Output the [x, y] coordinate of the center of the cell containing the given text.  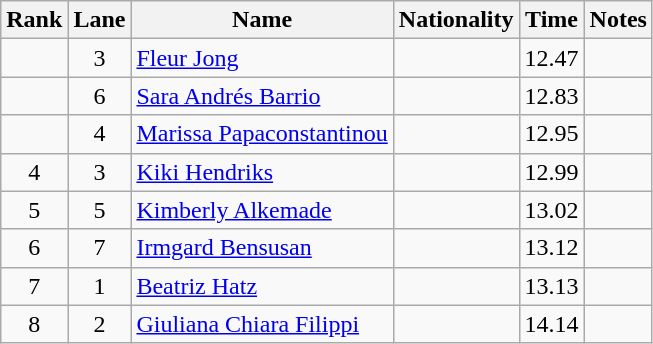
Notes [618, 20]
14.14 [552, 324]
2 [100, 324]
1 [100, 286]
Kimberly Alkemade [262, 210]
Lane [100, 20]
Sara Andrés Barrio [262, 96]
Nationality [456, 20]
12.47 [552, 58]
Fleur Jong [262, 58]
12.83 [552, 96]
13.12 [552, 248]
Marissa Papaconstantinou [262, 134]
Name [262, 20]
8 [34, 324]
12.99 [552, 172]
Beatriz Hatz [262, 286]
Kiki Hendriks [262, 172]
Time [552, 20]
13.02 [552, 210]
Giuliana Chiara Filippi [262, 324]
Rank [34, 20]
Irmgard Bensusan [262, 248]
13.13 [552, 286]
12.95 [552, 134]
